Return the (x, y) coordinate for the center point of the cell that contains the specified text.  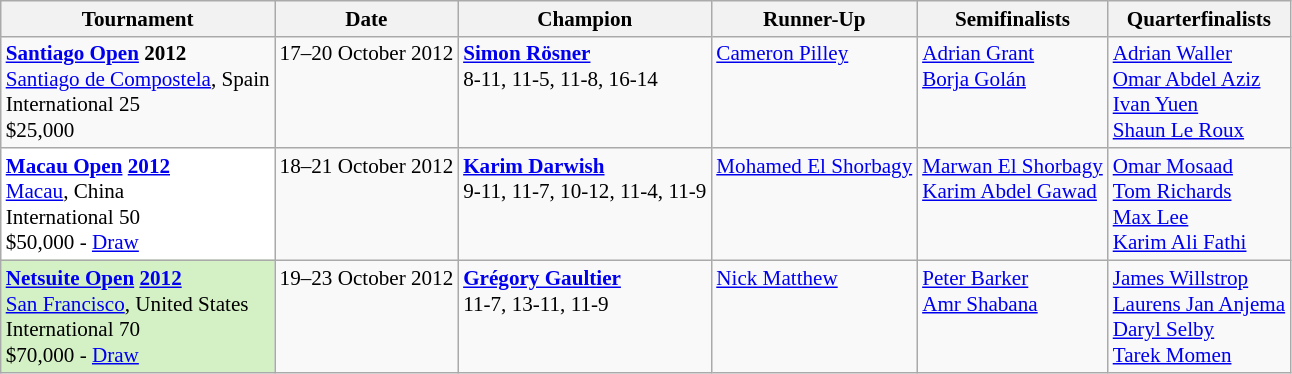
James Willstrop Laurens Jan Anjema Daryl Selby Tarek Momen (1199, 316)
Santiago Open 2012 Santiago de Compostela, SpainInternational 25$25,000 (138, 92)
Adrian Waller Omar Abdel Aziz Ivan Yuen Shaun Le Roux (1199, 92)
Macau Open 2012 Macau, ChinaInternational 50$50,000 - Draw (138, 204)
Netsuite Open 2012 San Francisco, United StatesInternational 70$70,000 - Draw (138, 316)
Grégory Gaultier11-7, 13-11, 11-9 (584, 316)
Runner-Up (814, 18)
Champion (584, 18)
Quarterfinalists (1199, 18)
Mohamed El Shorbagy (814, 204)
Simon Rösner8-11, 11-5, 11-8, 16-14 (584, 92)
Nick Matthew (814, 316)
17–20 October 2012 (367, 92)
Karim Darwish9-11, 11-7, 10-12, 11-4, 11-9 (584, 204)
Tournament (138, 18)
Marwan El Shorbagy Karim Abdel Gawad (1012, 204)
Semifinalists (1012, 18)
Date (367, 18)
Omar Mosaad Tom Richards Max Lee Karim Ali Fathi (1199, 204)
Peter Barker Amr Shabana (1012, 316)
19–23 October 2012 (367, 316)
18–21 October 2012 (367, 204)
Cameron Pilley (814, 92)
Adrian Grant Borja Golán (1012, 92)
